Provide the (x, y) coordinate of the cell's center where the given text is located.  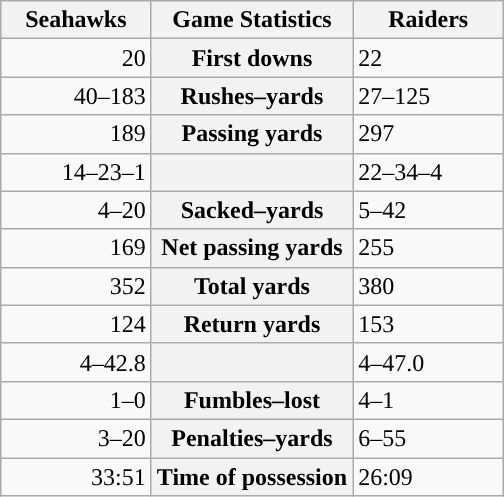
Net passing yards (252, 248)
352 (76, 286)
Seahawks (76, 20)
297 (428, 134)
Game Statistics (252, 20)
4–47.0 (428, 362)
169 (76, 248)
3–20 (76, 438)
27–125 (428, 96)
22 (428, 58)
20 (76, 58)
22–34–4 (428, 172)
153 (428, 324)
5–42 (428, 210)
Fumbles–lost (252, 400)
Time of possession (252, 477)
Total yards (252, 286)
Return yards (252, 324)
Sacked–yards (252, 210)
1–0 (76, 400)
Raiders (428, 20)
4–42.8 (76, 362)
4–1 (428, 400)
40–183 (76, 96)
Passing yards (252, 134)
255 (428, 248)
14–23–1 (76, 172)
Penalties–yards (252, 438)
380 (428, 286)
33:51 (76, 477)
189 (76, 134)
26:09 (428, 477)
124 (76, 324)
First downs (252, 58)
4–20 (76, 210)
6–55 (428, 438)
Rushes–yards (252, 96)
